Search for the cell housing the specified text and yield its [X, Y] center coordinate. 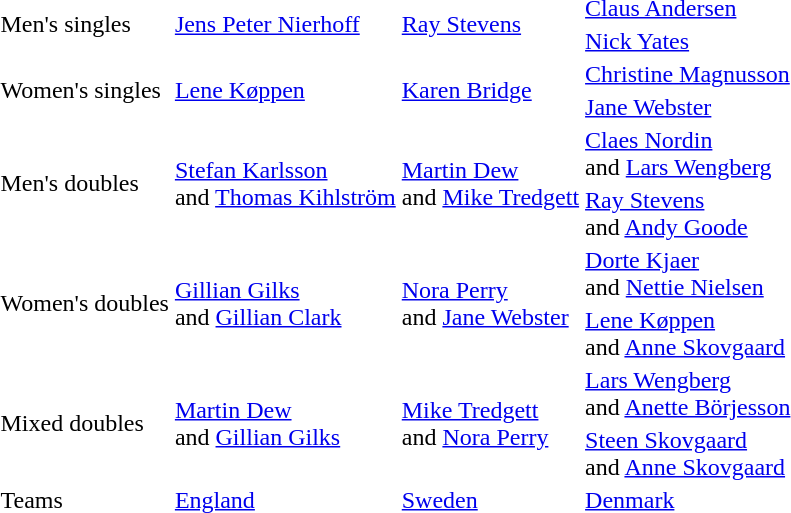
Lene Køppen [285, 90]
Mike Tredgett and Nora Perry [490, 424]
Stefan Karlssonand Thomas Kihlström [285, 184]
Martin Dewand Mike Tredgett [490, 184]
Karen Bridge [490, 90]
Martin Dew and Gillian Gilks [285, 424]
Gillian Gilksand Gillian Clark [285, 304]
Nora Perryand Jane Webster [490, 304]
